Provide the (x, y) coordinate of the cell's center where the given text is located.  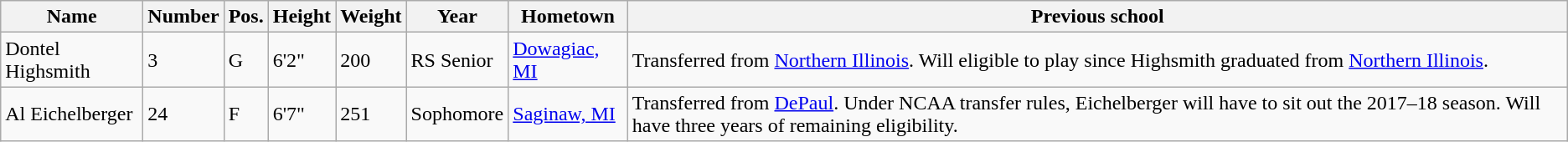
6'2" (302, 60)
Name (72, 17)
Saginaw, MI (568, 114)
F (246, 114)
Number (183, 17)
Dontel Highsmith (72, 60)
200 (371, 60)
Height (302, 17)
G (246, 60)
3 (183, 60)
Year (457, 17)
Sophomore (457, 114)
24 (183, 114)
Previous school (1097, 17)
RS Senior (457, 60)
Dowagiac, MI (568, 60)
Al Eichelberger (72, 114)
251 (371, 114)
Hometown (568, 17)
Weight (371, 17)
6'7" (302, 114)
Transferred from Northern Illinois. Will eligible to play since Highsmith graduated from Northern Illinois. (1097, 60)
Pos. (246, 17)
